Extract the [x, y] coordinate from the center of the cell holding the provided text.  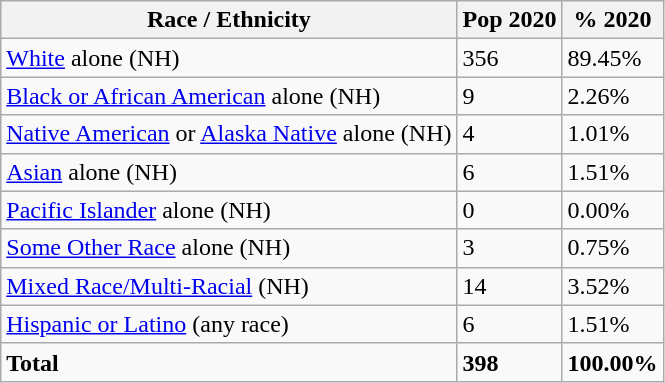
Mixed Race/Multi-Racial (NH) [229, 286]
3 [510, 248]
1.01% [612, 134]
Native American or Alaska Native alone (NH) [229, 134]
Black or African American alone (NH) [229, 96]
14 [510, 286]
Race / Ethnicity [229, 20]
0.75% [612, 248]
2.26% [612, 96]
9 [510, 96]
Pop 2020 [510, 20]
Hispanic or Latino (any race) [229, 324]
398 [510, 362]
Some Other Race alone (NH) [229, 248]
0 [510, 210]
Pacific Islander alone (NH) [229, 210]
0.00% [612, 210]
100.00% [612, 362]
4 [510, 134]
Asian alone (NH) [229, 172]
356 [510, 58]
White alone (NH) [229, 58]
Total [229, 362]
% 2020 [612, 20]
89.45% [612, 58]
3.52% [612, 286]
